Locate the cell with the specified text and output its (x, y) center coordinate. 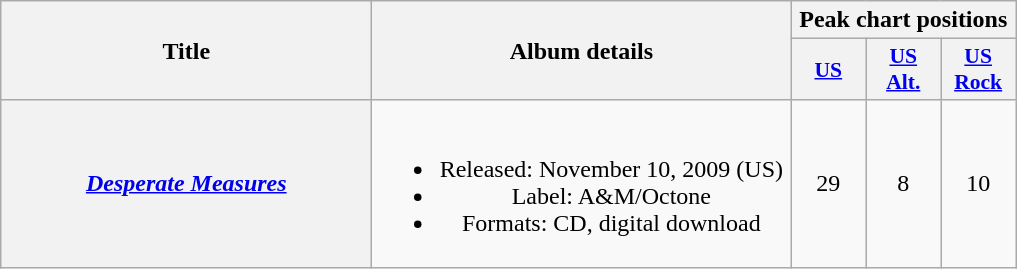
10 (978, 184)
USAlt. (904, 70)
8 (904, 184)
Album details (582, 50)
29 (828, 184)
Title (186, 50)
Peak chart positions (904, 20)
Released: November 10, 2009 (US)Label: A&M/OctoneFormats: CD, digital download (582, 184)
US (828, 70)
Desperate Measures (186, 184)
USRock (978, 70)
